Scan for the cell matching the given text and deliver its (x, y) coordinate at center. 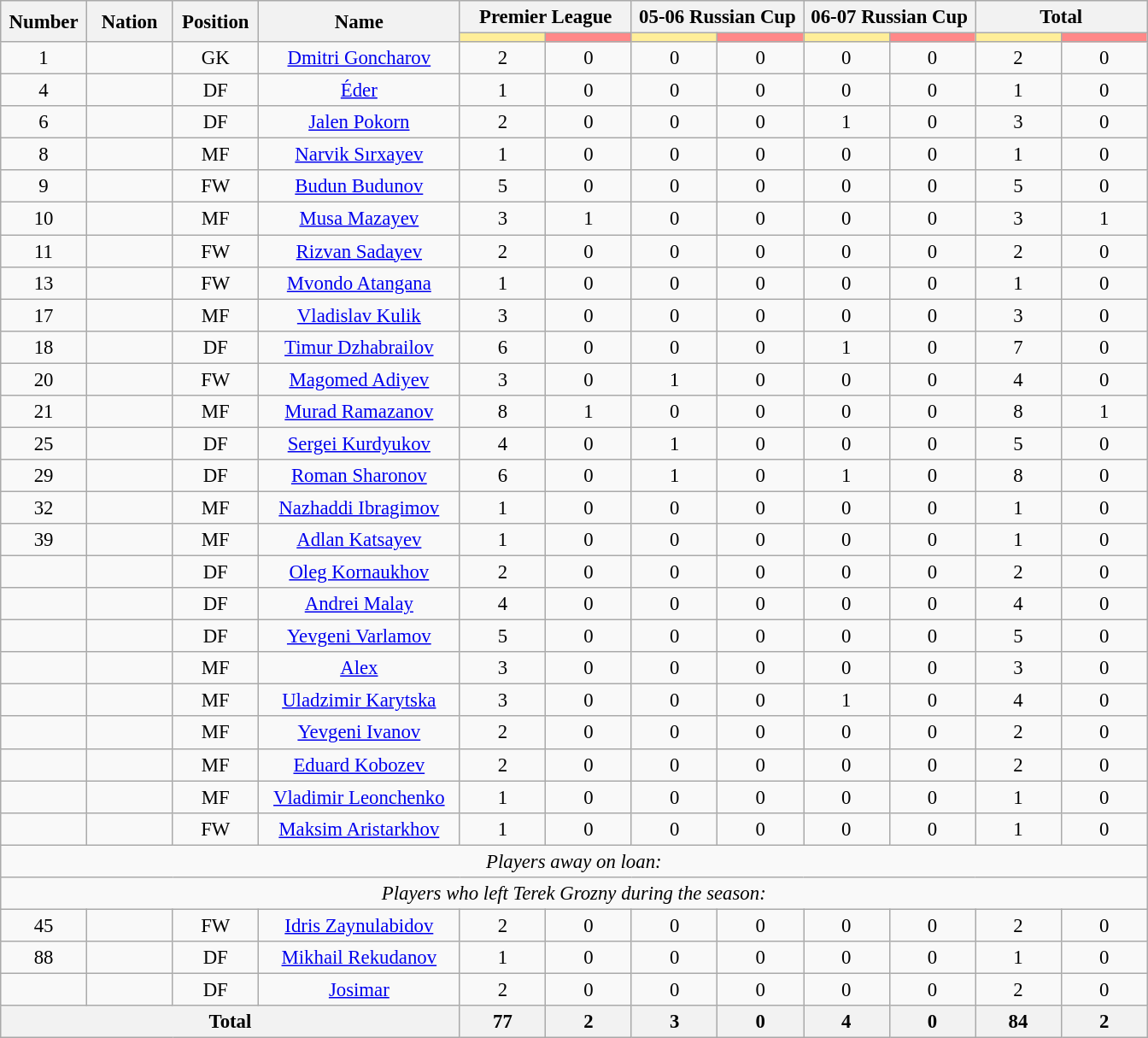
Oleg Kornaukhov (360, 572)
9 (44, 187)
Rizvan Sadayev (360, 251)
Nation (130, 21)
88 (44, 958)
Sergei Kurdyukov (360, 443)
17 (44, 315)
Vladislav Kulik (360, 315)
10 (44, 219)
Eduard Kobozev (360, 765)
7 (1018, 347)
Roman Sharonov (360, 476)
39 (44, 540)
Jalen Pokorn (360, 122)
Murad Ramazanov (360, 412)
Magomed Adiyev (360, 379)
20 (44, 379)
Players who left Terek Grozny during the season: (574, 894)
Yevgeni Ivanov (360, 733)
Premier League (545, 17)
Mikhail Rekudanov (360, 958)
Dmitri Goncharov (360, 58)
Uladzimir Karytska (360, 701)
Yevgeni Varlamov (360, 636)
Idris Zaynulabidov (360, 925)
Alex (360, 668)
32 (44, 507)
Number (44, 21)
21 (44, 412)
Narvik Sırxayev (360, 155)
45 (44, 925)
Vladimir Leonchenko (360, 797)
Name (360, 21)
GK (215, 58)
84 (1018, 1022)
18 (44, 347)
25 (44, 443)
Adlan Katsayev (360, 540)
29 (44, 476)
Timur Dzhabrailov (360, 347)
77 (502, 1022)
05-06 Russian Cup (717, 17)
Maksim Aristarkhov (360, 829)
Nazhaddi Ibragimov (360, 507)
Andrei Malay (360, 604)
Musa Mazayev (360, 219)
Josimar (360, 989)
06-07 Russian Cup (888, 17)
Budun Budunov (360, 187)
Éder (360, 91)
11 (44, 251)
Mvondo Atangana (360, 283)
Position (215, 21)
Players away on loan: (574, 861)
13 (44, 283)
